For the text-containing cell, return its midpoint in [X, Y] coordinate format. 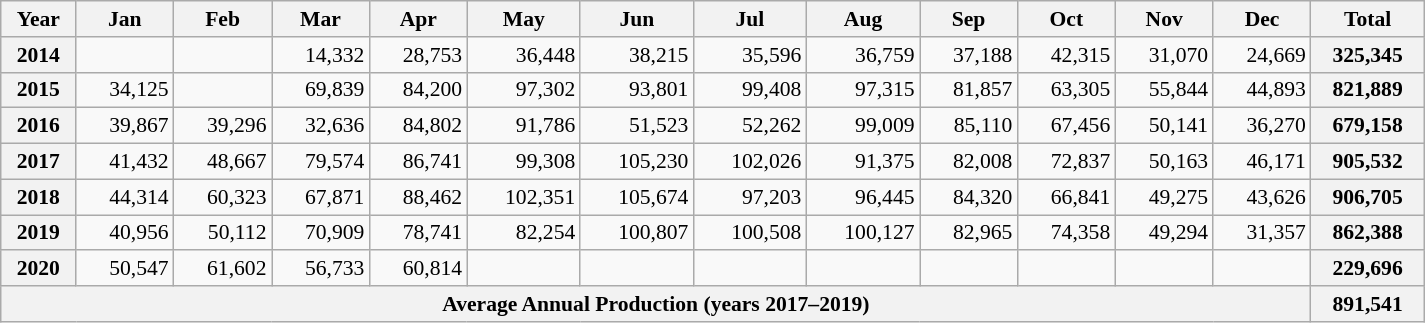
Average Annual Production (years 2017–2019) [656, 304]
49,275 [1164, 197]
56,733 [321, 269]
84,802 [418, 126]
99,009 [862, 126]
906,705 [1368, 197]
42,315 [1066, 55]
Apr [418, 19]
50,163 [1164, 162]
100,127 [862, 233]
60,323 [223, 197]
Jan [125, 19]
86,741 [418, 162]
100,807 [636, 233]
88,462 [418, 197]
Total [1368, 19]
67,871 [321, 197]
36,448 [524, 55]
74,358 [1066, 233]
105,674 [636, 197]
52,262 [750, 126]
50,141 [1164, 126]
Dec [1262, 19]
36,759 [862, 55]
905,532 [1368, 162]
49,294 [1164, 233]
66,841 [1066, 197]
35,596 [750, 55]
70,909 [321, 233]
43,626 [1262, 197]
79,574 [321, 162]
2016 [38, 126]
39,867 [125, 126]
40,956 [125, 233]
2017 [38, 162]
84,200 [418, 90]
100,508 [750, 233]
50,112 [223, 233]
38,215 [636, 55]
24,669 [1262, 55]
39,296 [223, 126]
31,357 [1262, 233]
82,254 [524, 233]
229,696 [1368, 269]
41,432 [125, 162]
97,315 [862, 90]
2015 [38, 90]
85,110 [969, 126]
31,070 [1164, 55]
Nov [1164, 19]
Year [38, 19]
2018 [38, 197]
63,305 [1066, 90]
102,351 [524, 197]
102,026 [750, 162]
82,965 [969, 233]
2019 [38, 233]
55,844 [1164, 90]
Oct [1066, 19]
14,332 [321, 55]
48,667 [223, 162]
891,541 [1368, 304]
69,839 [321, 90]
97,302 [524, 90]
78,741 [418, 233]
93,801 [636, 90]
44,314 [125, 197]
99,408 [750, 90]
862,388 [1368, 233]
50,547 [125, 269]
325,345 [1368, 55]
2020 [38, 269]
May [524, 19]
81,857 [969, 90]
61,602 [223, 269]
46,171 [1262, 162]
28,753 [418, 55]
36,270 [1262, 126]
96,445 [862, 197]
679,158 [1368, 126]
51,523 [636, 126]
2014 [38, 55]
Sep [969, 19]
Mar [321, 19]
84,320 [969, 197]
821,889 [1368, 90]
99,308 [524, 162]
32,636 [321, 126]
97,203 [750, 197]
67,456 [1066, 126]
Jul [750, 19]
72,837 [1066, 162]
Jun [636, 19]
Aug [862, 19]
91,375 [862, 162]
82,008 [969, 162]
91,786 [524, 126]
37,188 [969, 55]
34,125 [125, 90]
105,230 [636, 162]
60,814 [418, 269]
Feb [223, 19]
44,893 [1262, 90]
